Find where the given text appears and provide that cell's center as [X, Y] coordinate. 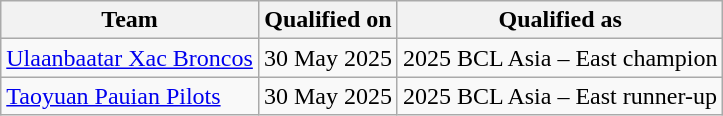
Ulaanbaatar Xac Broncos [130, 58]
Taoyuan Pauian Pilots [130, 96]
2025 BCL Asia – East runner-up [560, 96]
2025 BCL Asia – East champion [560, 58]
Team [130, 20]
Qualified on [328, 20]
Qualified as [560, 20]
